Determine the [x, y] coordinate at the center of the cell enclosing the given text.  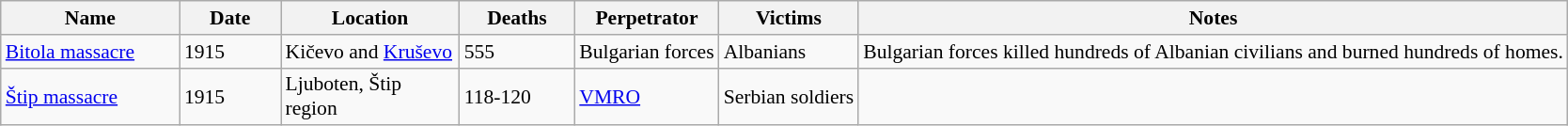
Kičevo and Kruševo [369, 52]
Victims [790, 18]
Name [90, 18]
Bulgarian forces [647, 52]
Serbian soldiers [790, 96]
Ljuboten, Štip region [369, 96]
118-120 [517, 96]
Štip massacre [90, 96]
Bulgarian forces killed hundreds of Albanian civilians and burned hundreds of homes. [1213, 52]
Notes [1213, 18]
Deaths [517, 18]
555 [517, 52]
Bitola massacre [90, 52]
Date [230, 18]
VMRO [647, 96]
Location [369, 18]
Albanians [790, 52]
Perpetrator [647, 18]
